For the text-containing cell, return its midpoint in [X, Y] coordinate format. 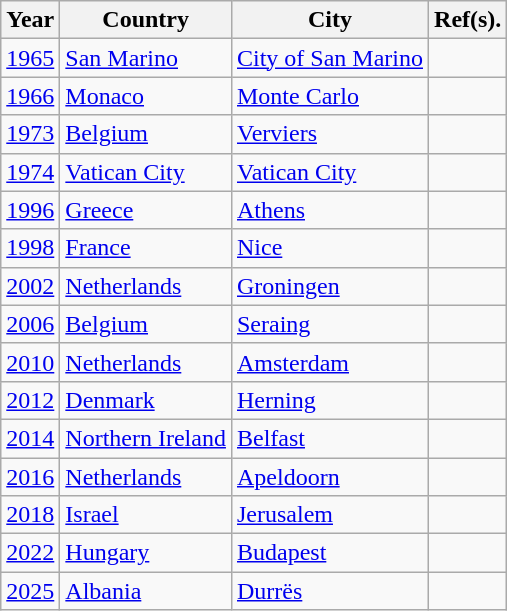
Denmark [146, 400]
Ref(s). [468, 20]
1996 [30, 210]
Albania [146, 591]
2022 [30, 553]
Apeldoorn [330, 477]
2025 [30, 591]
1965 [30, 58]
Groningen [330, 286]
France [146, 248]
1998 [30, 248]
1966 [30, 96]
San Marino [146, 58]
2014 [30, 438]
Seraing [330, 324]
Israel [146, 515]
Hungary [146, 553]
Country [146, 20]
Amsterdam [330, 362]
Athens [330, 210]
1973 [30, 134]
Greece [146, 210]
Nice [330, 248]
Monaco [146, 96]
City [330, 20]
2010 [30, 362]
Verviers [330, 134]
Belfast [330, 438]
2012 [30, 400]
Year [30, 20]
2002 [30, 286]
City of San Marino [330, 58]
Herning [330, 400]
2016 [30, 477]
1974 [30, 172]
2018 [30, 515]
Jerusalem [330, 515]
Durrës [330, 591]
Northern Ireland [146, 438]
Monte Carlo [330, 96]
Budapest [330, 553]
2006 [30, 324]
